From the cell containing the given text, extract its center point as [x, y] coordinate. 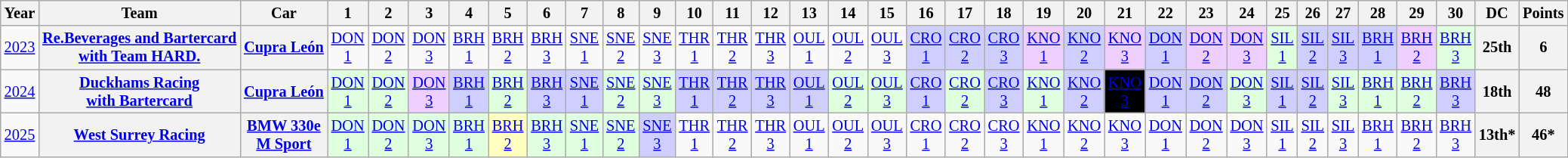
2024 [20, 91]
29 [1417, 13]
BMW 330e M Sport [284, 135]
Year [20, 13]
21 [1125, 13]
DC [1497, 13]
4 [469, 13]
24 [1247, 13]
Re.Beverages and Bartercardwith Team HARD. [139, 48]
26 [1313, 13]
5 [508, 13]
17 [965, 13]
1 [348, 13]
25th [1497, 48]
8 [621, 13]
10 [695, 13]
18th [1497, 91]
15 [887, 13]
2 [389, 13]
14 [848, 13]
18 [1004, 13]
Points [1543, 13]
30 [1456, 13]
9 [657, 13]
Duckhams Racingwith Bartercard [139, 91]
19 [1043, 13]
11 [732, 13]
12 [770, 13]
48 [1543, 91]
3 [429, 13]
West Surrey Racing [139, 135]
16 [926, 13]
46* [1543, 135]
22 [1166, 13]
2023 [20, 48]
27 [1343, 13]
28 [1378, 13]
7 [584, 13]
13 [809, 13]
Team [139, 13]
Car [284, 13]
25 [1282, 13]
23 [1206, 13]
13th* [1497, 135]
2025 [20, 135]
20 [1084, 13]
